Return the [X, Y] coordinate for the center point of the cell that contains the specified text.  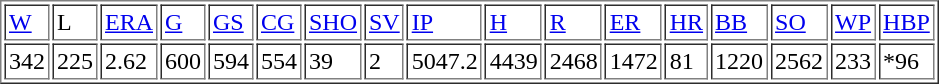
R [574, 22]
W [26, 22]
SO [800, 22]
1472 [634, 62]
225 [74, 62]
600 [182, 62]
342 [26, 62]
ER [634, 22]
2.62 [128, 62]
SHO [332, 22]
IP [444, 22]
HR [686, 22]
4439 [514, 62]
ERA [128, 22]
233 [854, 62]
2 [385, 62]
L [74, 22]
81 [686, 62]
2468 [574, 62]
SV [385, 22]
WP [854, 22]
*96 [907, 62]
H [514, 22]
39 [332, 62]
1220 [740, 62]
GS [230, 22]
BB [740, 22]
CG [278, 22]
G [182, 22]
5047.2 [444, 62]
HBP [907, 22]
554 [278, 62]
594 [230, 62]
2562 [800, 62]
